For the text-containing cell, return its midpoint in [X, Y] coordinate format. 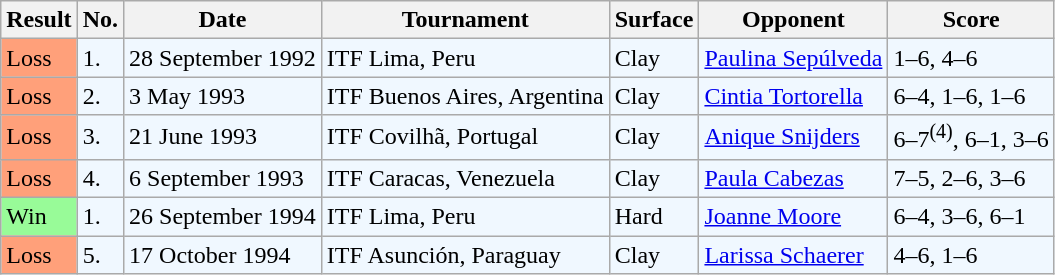
28 September 1992 [223, 58]
6–4, 1–6, 1–6 [971, 96]
17 October 1994 [223, 255]
Paulina Sepúlveda [794, 58]
21 June 1993 [223, 138]
Larissa Schaerer [794, 255]
ITF Asunción, Paraguay [465, 255]
Tournament [465, 20]
4. [100, 178]
4–6, 1–6 [971, 255]
Win [39, 217]
No. [100, 20]
Opponent [794, 20]
3 May 1993 [223, 96]
2. [100, 96]
1–6, 4–6 [971, 58]
Joanne Moore [794, 217]
Score [971, 20]
6 September 1993 [223, 178]
6–7(4), 6–1, 3–6 [971, 138]
Hard [654, 217]
Result [39, 20]
Surface [654, 20]
26 September 1994 [223, 217]
Cintia Tortorella [794, 96]
Anique Snijders [794, 138]
3. [100, 138]
ITF Covilhã, Portugal [465, 138]
ITF Caracas, Venezuela [465, 178]
5. [100, 255]
6–4, 3–6, 6–1 [971, 217]
Date [223, 20]
Paula Cabezas [794, 178]
ITF Buenos Aires, Argentina [465, 96]
7–5, 2–6, 3–6 [971, 178]
